Identify which cell holds the provided text, then report its [x, y] central coordinate. 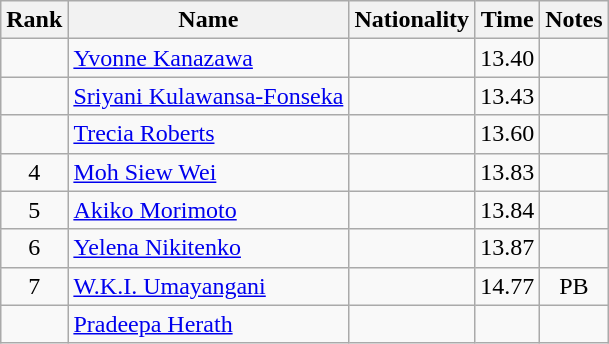
Name [208, 20]
Rank [34, 20]
13.87 [508, 248]
Pradeepa Herath [208, 324]
6 [34, 248]
Akiko Morimoto [208, 210]
5 [34, 210]
7 [34, 286]
Nationality [412, 20]
Moh Siew Wei [208, 172]
Sriyani Kulawansa-Fonseka [208, 96]
13.60 [508, 134]
13.40 [508, 58]
4 [34, 172]
13.43 [508, 96]
W.K.I. Umayangani [208, 286]
Yelena Nikitenko [208, 248]
13.83 [508, 172]
Time [508, 20]
13.84 [508, 210]
PB [574, 286]
Yvonne Kanazawa [208, 58]
Trecia Roberts [208, 134]
Notes [574, 20]
14.77 [508, 286]
